Search for the cell housing the specified text and yield its [X, Y] center coordinate. 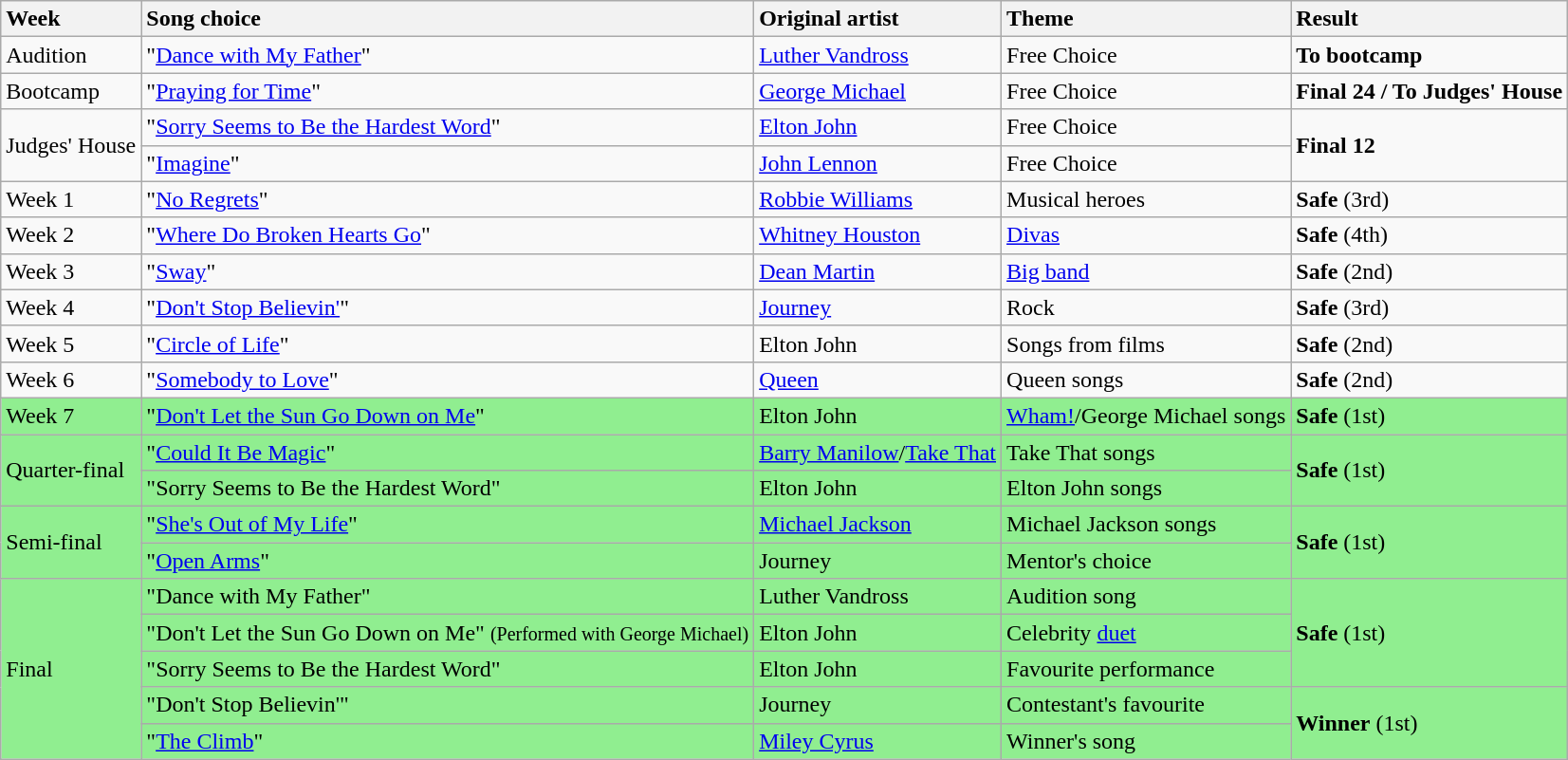
Final [71, 669]
Wham!/George Michael songs [1146, 416]
"Where Do Broken Hearts Go" [448, 235]
Week 2 [71, 235]
"Could It Be Magic" [448, 453]
Final 24 / To Judges' House [1430, 91]
Celebrity duet [1146, 633]
Week 7 [71, 416]
Audition [71, 55]
"She's Out of My Life" [448, 525]
Theme [1146, 19]
"Don't Let the Sun Go Down on Me" (Performed with George Michael) [448, 633]
"Open Arms" [448, 561]
Final 12 [1430, 145]
Week 6 [71, 380]
Rock [1146, 307]
"Praying for Time" [448, 91]
John Lennon [878, 163]
Songs from films [1146, 343]
Song choice [448, 19]
Week [71, 19]
Divas [1146, 235]
George Michael [878, 91]
"Imagine" [448, 163]
Bootcamp [71, 91]
"The Climb" [448, 741]
To bootcamp [1430, 55]
Winner's song [1146, 741]
Audition song [1146, 597]
Barry Manilow/Take That [878, 453]
Semi-final [71, 543]
Elton John songs [1146, 489]
Contestant's favourite [1146, 705]
Winner (1st) [1430, 723]
Queen [878, 380]
Quarter-final [71, 471]
Favourite performance [1146, 669]
Result [1430, 19]
Week 3 [71, 271]
Robbie Williams [878, 199]
"Don't Let the Sun Go Down on Me" [448, 416]
Safe (4th) [1430, 235]
Miley Cyrus [878, 741]
Week 4 [71, 307]
Michael Jackson [878, 525]
Judges' House [71, 145]
"Circle of Life" [448, 343]
Week 1 [71, 199]
Mentor's choice [1146, 561]
Whitney Houston [878, 235]
Take That songs [1146, 453]
Queen songs [1146, 380]
"Sway" [448, 271]
Dean Martin [878, 271]
Big band [1146, 271]
Musical heroes [1146, 199]
Michael Jackson songs [1146, 525]
"No Regrets" [448, 199]
"Somebody to Love" [448, 380]
Week 5 [71, 343]
Original artist [878, 19]
